Provide the [X, Y] coordinate of the cell's center where the given text is located.  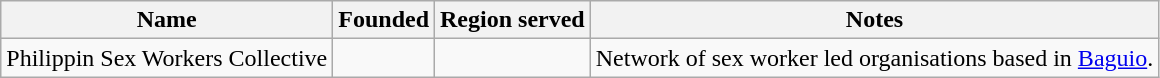
Philippin Sex Workers Collective [167, 58]
Notes [874, 20]
Region served [513, 20]
Name [167, 20]
Founded [384, 20]
Network of sex worker led organisations based in Baguio. [874, 58]
